Determine the [X, Y] coordinate at the center of the cell enclosing the given text.  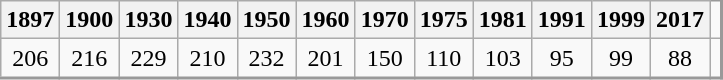
99 [620, 58]
206 [30, 58]
232 [266, 58]
201 [326, 58]
1981 [502, 20]
1930 [148, 20]
1897 [30, 20]
1999 [620, 20]
1975 [444, 20]
229 [148, 58]
103 [502, 58]
210 [208, 58]
88 [680, 58]
1991 [562, 20]
95 [562, 58]
1970 [384, 20]
1900 [90, 20]
1940 [208, 20]
216 [90, 58]
150 [384, 58]
1950 [266, 20]
1960 [326, 20]
2017 [680, 20]
110 [444, 58]
